For the text-containing cell, return its midpoint in [X, Y] coordinate format. 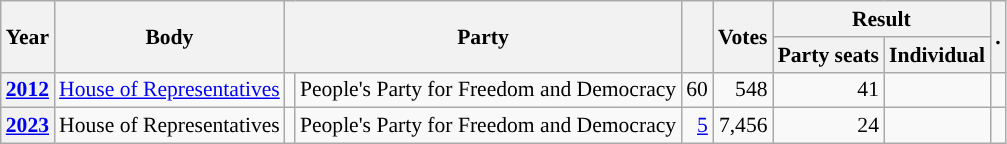
Individual [937, 55]
Result [882, 19]
Year [28, 36]
Party [483, 36]
60 [697, 90]
Body [170, 36]
Votes [743, 36]
548 [743, 90]
2012 [28, 90]
. [998, 36]
5 [697, 126]
24 [828, 126]
41 [828, 90]
Party seats [828, 55]
2023 [28, 126]
7,456 [743, 126]
